Return the (X, Y) coordinate for the center point of the cell that contains the specified text.  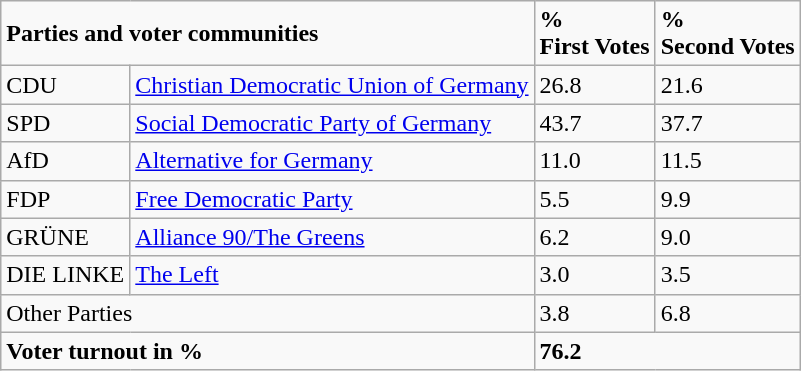
Alternative for Germany (332, 161)
Social Democratic Party of Germany (332, 123)
Christian Democratic Union of Germany (332, 85)
43.7 (594, 123)
9.0 (728, 237)
5.5 (594, 199)
CDU (66, 85)
Parties and voter communities (268, 34)
%First Votes (594, 34)
Voter turnout in % (268, 351)
37.7 (728, 123)
3.0 (594, 275)
DIE LINKE (66, 275)
Other Parties (268, 313)
Free Democratic Party (332, 199)
9.9 (728, 199)
11.5 (728, 161)
21.6 (728, 85)
76.2 (667, 351)
3.5 (728, 275)
11.0 (594, 161)
GRÜNE (66, 237)
The Left (332, 275)
6.2 (594, 237)
FDP (66, 199)
%Second Votes (728, 34)
AfD (66, 161)
Alliance 90/The Greens (332, 237)
6.8 (728, 313)
SPD (66, 123)
3.8 (594, 313)
26.8 (594, 85)
